Search for the cell housing the specified text and yield its (X, Y) center coordinate. 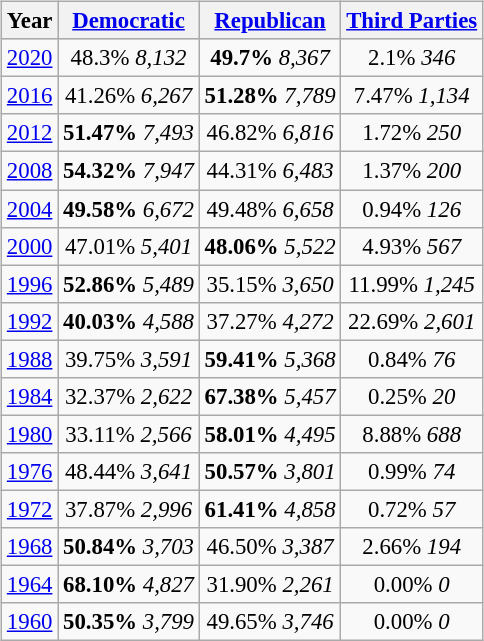
44.31% 6,483 (270, 171)
Democratic (129, 21)
4.93% 567 (412, 246)
49.58% 6,672 (129, 209)
49.7% 8,367 (270, 58)
41.26% 6,267 (129, 96)
51.28% 7,789 (270, 96)
50.84% 3,703 (129, 547)
8.88% 688 (412, 434)
51.47% 7,493 (129, 133)
1988 (30, 359)
1.72% 250 (412, 133)
68.10% 4,827 (129, 584)
48.06% 5,522 (270, 246)
58.01% 4,495 (270, 434)
40.03% 4,588 (129, 321)
0.94% 126 (412, 209)
1.37% 200 (412, 171)
7.47% 1,134 (412, 96)
2000 (30, 246)
47.01% 5,401 (129, 246)
1976 (30, 472)
50.35% 3,799 (129, 622)
1968 (30, 547)
49.48% 6,658 (270, 209)
2.66% 194 (412, 547)
46.50% 3,387 (270, 547)
67.38% 5,457 (270, 396)
37.27% 4,272 (270, 321)
35.15% 3,650 (270, 284)
61.41% 4,858 (270, 509)
1992 (30, 321)
59.41% 5,368 (270, 359)
31.90% 2,261 (270, 584)
1972 (30, 509)
1980 (30, 434)
22.69% 2,601 (412, 321)
52.86% 5,489 (129, 284)
39.75% 3,591 (129, 359)
2004 (30, 209)
2008 (30, 171)
0.84% 76 (412, 359)
50.57% 3,801 (270, 472)
2012 (30, 133)
48.3% 8,132 (129, 58)
2020 (30, 58)
1960 (30, 622)
49.65% 3,746 (270, 622)
11.99% 1,245 (412, 284)
33.11% 2,566 (129, 434)
2016 (30, 96)
0.72% 57 (412, 509)
54.32% 7,947 (129, 171)
Year (30, 21)
2.1% 346 (412, 58)
0.99% 74 (412, 472)
1996 (30, 284)
1984 (30, 396)
32.37% 2,622 (129, 396)
48.44% 3,641 (129, 472)
1964 (30, 584)
46.82% 6,816 (270, 133)
Republican (270, 21)
0.25% 20 (412, 396)
Third Parties (412, 21)
37.87% 2,996 (129, 509)
